Provide the [x, y] coordinate of the cell's center where the given text is located.  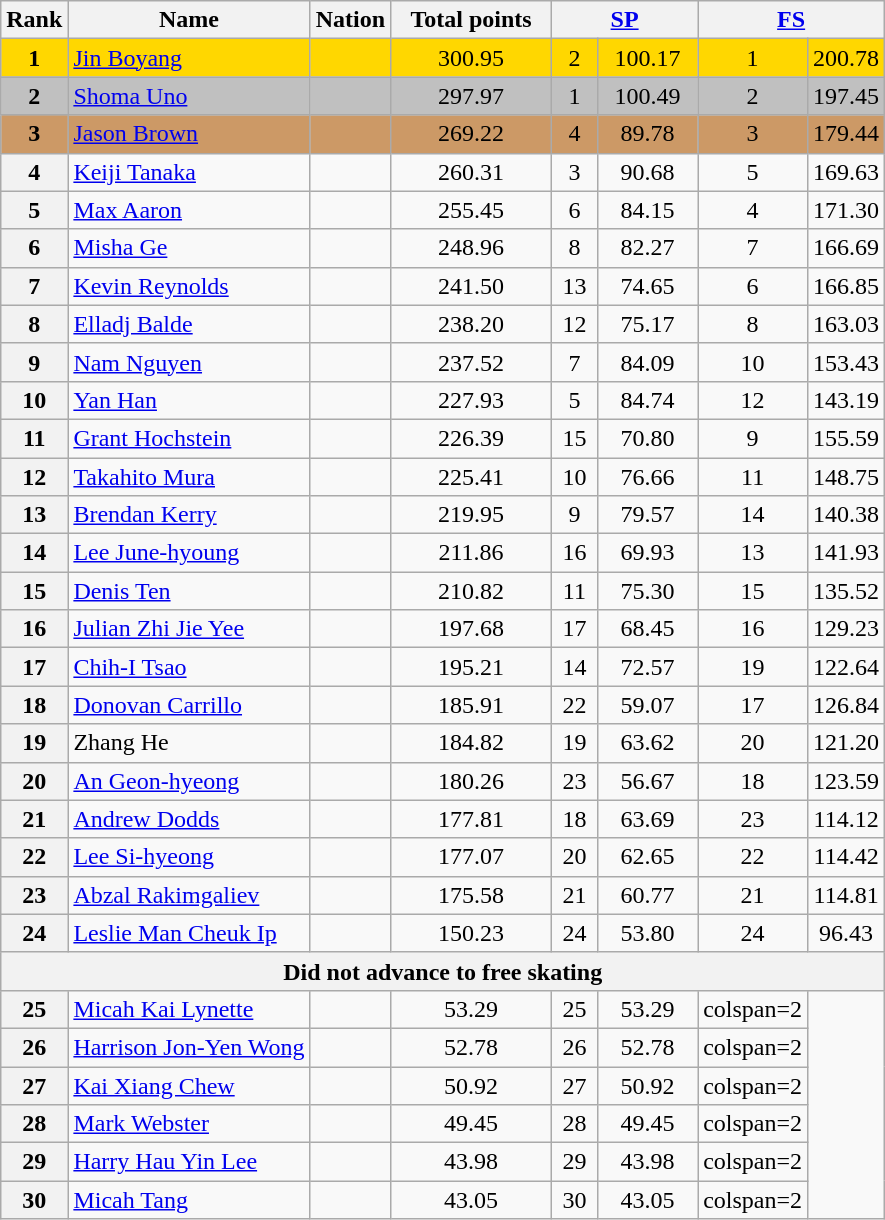
Misha Ge [189, 248]
75.17 [647, 324]
169.63 [846, 172]
135.52 [846, 591]
150.23 [472, 933]
Total points [472, 20]
300.95 [472, 58]
Micah Kai Lynette [189, 1009]
126.84 [846, 705]
260.31 [472, 172]
100.49 [647, 96]
211.86 [472, 553]
148.75 [846, 477]
Micah Tang [189, 1200]
Max Aaron [189, 210]
68.45 [647, 629]
Leslie Man Cheuk Ip [189, 933]
114.81 [846, 895]
76.66 [647, 477]
Grant Hochstein [189, 438]
Julian Zhi Jie Yee [189, 629]
129.23 [846, 629]
82.27 [647, 248]
Abzal Rakimgaliev [189, 895]
200.78 [846, 58]
74.65 [647, 286]
197.45 [846, 96]
An Geon-hyeong [189, 781]
79.57 [647, 515]
Harrison Jon-Yen Wong [189, 1047]
155.59 [846, 438]
FS [792, 20]
163.03 [846, 324]
100.17 [647, 58]
171.30 [846, 210]
Zhang He [189, 743]
Rank [34, 20]
197.68 [472, 629]
89.78 [647, 134]
227.93 [472, 400]
121.20 [846, 743]
226.39 [472, 438]
96.43 [846, 933]
Kevin Reynolds [189, 286]
153.43 [846, 362]
210.82 [472, 591]
SP [625, 20]
Chih-I Tsao [189, 667]
Name [189, 20]
Nation [350, 20]
114.12 [846, 819]
53.80 [647, 933]
Andrew Dodds [189, 819]
Brendan Kerry [189, 515]
Mark Webster [189, 1124]
Lee June-hyoung [189, 553]
219.95 [472, 515]
90.68 [647, 172]
Yan Han [189, 400]
179.44 [846, 134]
269.22 [472, 134]
238.20 [472, 324]
Denis Ten [189, 591]
180.26 [472, 781]
Donovan Carrillo [189, 705]
248.96 [472, 248]
241.50 [472, 286]
72.57 [647, 667]
69.93 [647, 553]
Keiji Tanaka [189, 172]
195.21 [472, 667]
Lee Si-hyeong [189, 857]
Kai Xiang Chew [189, 1085]
185.91 [472, 705]
140.38 [846, 515]
237.52 [472, 362]
143.19 [846, 400]
Did not advance to free skating [443, 971]
63.62 [647, 743]
122.64 [846, 667]
166.69 [846, 248]
70.80 [647, 438]
62.65 [647, 857]
114.42 [846, 857]
84.09 [647, 362]
75.30 [647, 591]
184.82 [472, 743]
166.85 [846, 286]
63.69 [647, 819]
255.45 [472, 210]
Nam Nguyen [189, 362]
Jason Brown [189, 134]
177.07 [472, 857]
84.15 [647, 210]
Elladj Balde [189, 324]
123.59 [846, 781]
225.41 [472, 477]
60.77 [647, 895]
297.97 [472, 96]
56.67 [647, 781]
59.07 [647, 705]
Shoma Uno [189, 96]
177.81 [472, 819]
175.58 [472, 895]
Jin Boyang [189, 58]
Takahito Mura [189, 477]
Harry Hau Yin Lee [189, 1162]
84.74 [647, 400]
141.93 [846, 553]
